Identify which cell holds the provided text, then report its [X, Y] central coordinate. 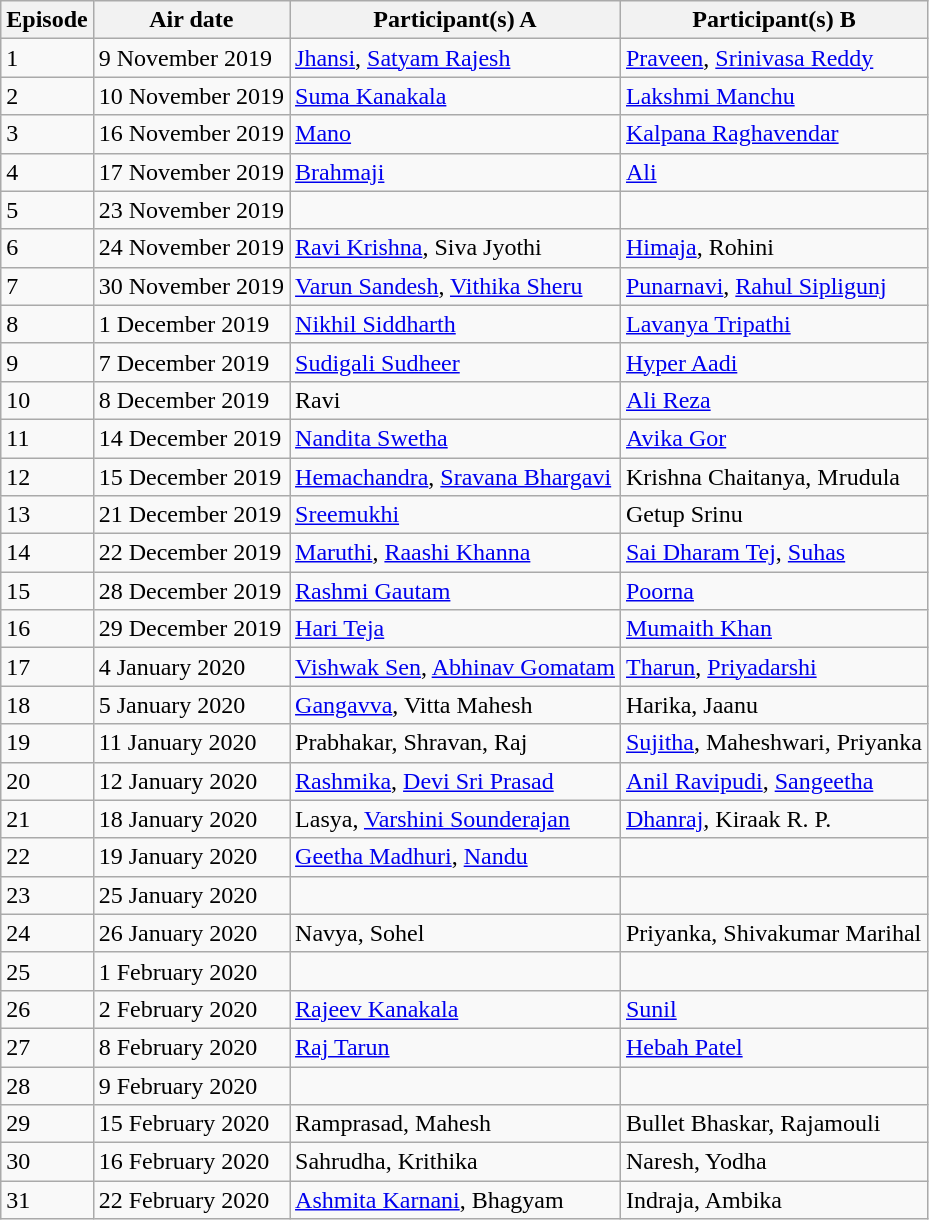
Mano [456, 134]
20 [47, 781]
Rashmi Gautam [456, 591]
11 [47, 438]
1 [47, 58]
Dhanraj, Kiraak R. P. [774, 819]
14 December 2019 [191, 438]
Poorna [774, 591]
31 [47, 1200]
28 December 2019 [191, 591]
30 [47, 1162]
5 [47, 210]
Punarnavi, Rahul Sipligunj [774, 286]
Sudigali Sudheer [456, 362]
Praveen, Srinivasa Reddy [774, 58]
2 February 2020 [191, 1009]
Sahrudha, Krithika [456, 1162]
12 [47, 477]
Priyanka, Shivakumar Marihal [774, 933]
17 [47, 667]
Naresh, Yodha [774, 1162]
26 January 2020 [191, 933]
Navya, Sohel [456, 933]
15 December 2019 [191, 477]
Sunil [774, 1009]
18 January 2020 [191, 819]
10 [47, 400]
Episode [47, 20]
Ashmita Karnani, Bhagyam [456, 1200]
1 February 2020 [191, 971]
Tharun, Priyadarshi [774, 667]
Geetha Madhuri, Nandu [456, 857]
24 November 2019 [191, 248]
25 January 2020 [191, 895]
Hemachandra, Sravana Bhargavi [456, 477]
22 [47, 857]
8 [47, 324]
3 [47, 134]
29 December 2019 [191, 629]
Varun Sandesh, Vithika Sheru [456, 286]
8 February 2020 [191, 1047]
7 [47, 286]
10 November 2019 [191, 96]
Ali [774, 172]
Sai Dharam Tej, Suhas [774, 553]
Gangavva, Vitta Mahesh [456, 705]
21 December 2019 [191, 515]
Rashmika, Devi Sri Prasad [456, 781]
Suma Kanakala [456, 96]
18 [47, 705]
1 December 2019 [191, 324]
12 January 2020 [191, 781]
Mumaith Khan [774, 629]
Hyper Aadi [774, 362]
22 February 2020 [191, 1200]
26 [47, 1009]
Lakshmi Manchu [774, 96]
21 [47, 819]
Kalpana Raghavendar [774, 134]
22 December 2019 [191, 553]
Participant(s) B [774, 20]
Lasya, Varshini Sounderajan [456, 819]
4 [47, 172]
Rajeev Kanakala [456, 1009]
Harika, Jaanu [774, 705]
27 [47, 1047]
Lavanya Tripathi [774, 324]
23 [47, 895]
Sujitha, Maheshwari, Priyanka [774, 743]
4 January 2020 [191, 667]
Krishna Chaitanya, Mrudula [774, 477]
9 [47, 362]
Participant(s) A [456, 20]
15 [47, 591]
6 [47, 248]
24 [47, 933]
Himaja, Rohini [774, 248]
8 December 2019 [191, 400]
Hari Teja [456, 629]
9 February 2020 [191, 1085]
28 [47, 1085]
Nikhil Siddharth [456, 324]
Anil Ravipudi, Sangeetha [774, 781]
2 [47, 96]
Nandita Swetha [456, 438]
Sreemukhi [456, 515]
Prabhakar, Shravan, Raj [456, 743]
9 November 2019 [191, 58]
Avika Gor [774, 438]
Ali Reza [774, 400]
11 January 2020 [191, 743]
19 [47, 743]
Vishwak Sen, Abhinav Gomatam [456, 667]
Raj Tarun [456, 1047]
Ravi [456, 400]
Ravi Krishna, Siva Jyothi [456, 248]
Indraja, Ambika [774, 1200]
Brahmaji [456, 172]
30 November 2019 [191, 286]
13 [47, 515]
16 [47, 629]
17 November 2019 [191, 172]
16 February 2020 [191, 1162]
Jhansi, Satyam Rajesh [456, 58]
15 February 2020 [191, 1124]
7 December 2019 [191, 362]
25 [47, 971]
5 January 2020 [191, 705]
Maruthi, Raashi Khanna [456, 553]
Bullet Bhaskar, Rajamouli [774, 1124]
16 November 2019 [191, 134]
Hebah Patel [774, 1047]
Air date [191, 20]
14 [47, 553]
23 November 2019 [191, 210]
19 January 2020 [191, 857]
Ramprasad, Mahesh [456, 1124]
29 [47, 1124]
Getup Srinu [774, 515]
